Locate the cell with the specified text and output its [X, Y] center coordinate. 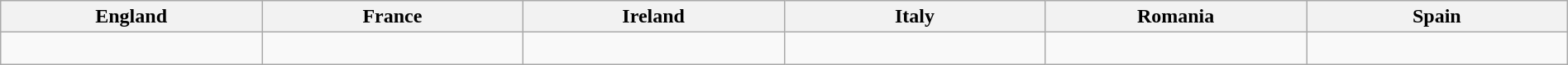
Italy [915, 17]
Romania [1176, 17]
Ireland [653, 17]
England [131, 17]
France [392, 17]
Spain [1437, 17]
